Detect which cell encompasses the target text, then output its (X, Y) center coordinate. 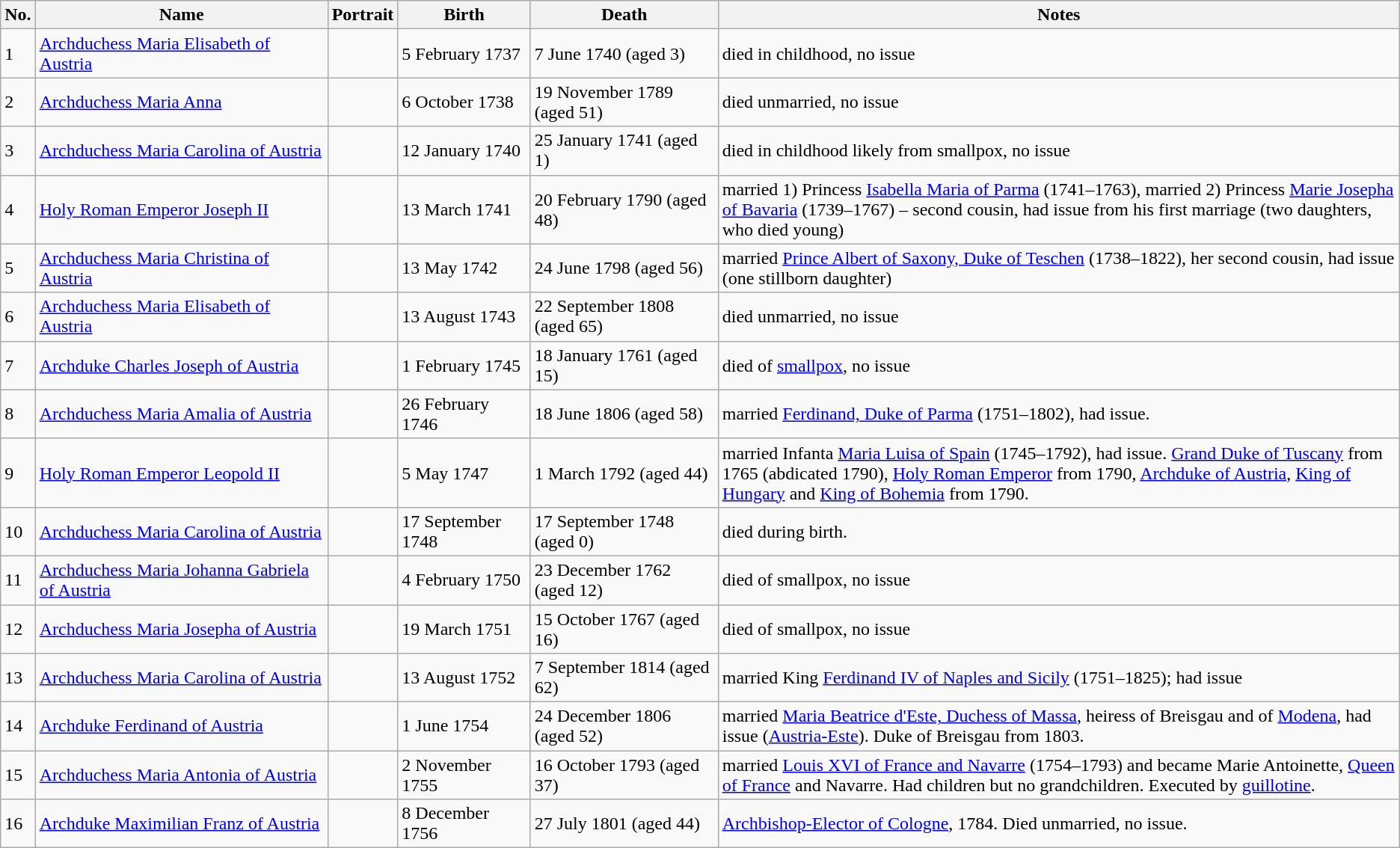
Birth (464, 15)
Holy Roman Emperor Leopold II (181, 473)
19 March 1751 (464, 628)
26 February 1746 (464, 414)
7 September 1814 (aged 62) (624, 678)
5 May 1747 (464, 473)
11 (18, 580)
13 May 1742 (464, 268)
Name (181, 15)
1 March 1792 (aged 44) (624, 473)
27 July 1801 (aged 44) (624, 824)
Archduchess Maria Josepha of Austria (181, 628)
1 February 1745 (464, 365)
22 September 1808 (aged 65) (624, 317)
6 October 1738 (464, 102)
married King Ferdinand IV of Naples and Sicily (1751–1825); had issue (1059, 678)
Archduchess Maria Antonia of Austria (181, 775)
24 June 1798 (aged 56) (624, 268)
4 February 1750 (464, 580)
5 (18, 268)
Archduchess Maria Anna (181, 102)
12 (18, 628)
15 October 1767 (aged 16) (624, 628)
7 June 1740 (aged 3) (624, 54)
Death (624, 15)
Archduchess Maria Amalia of Austria (181, 414)
Archduchess Maria Johanna Gabriela of Austria (181, 580)
24 December 1806 (aged 52) (624, 727)
6 (18, 317)
1 June 1754 (464, 727)
13 August 1743 (464, 317)
18 June 1806 (aged 58) (624, 414)
Archduke Maximilian Franz of Austria (181, 824)
10 (18, 531)
Archduchess Maria Christina of Austria (181, 268)
13 August 1752 (464, 678)
Archbishop-Elector of Cologne, 1784. Died unmarried, no issue. (1059, 824)
Holy Roman Emperor Joseph II (181, 209)
3 (18, 151)
19 November 1789 (aged 51) (624, 102)
15 (18, 775)
17 September 1748 (464, 531)
8 (18, 414)
4 (18, 209)
married Prince Albert of Saxony, Duke of Teschen (1738–1822), her second cousin, had issue (one stillborn daughter) (1059, 268)
died in childhood, no issue (1059, 54)
Portrait (363, 15)
married Maria Beatrice d'Este, Duchess of Massa, heiress of Breisgau and of Modena, had issue (Austria-Este). Duke of Breisgau from 1803. (1059, 727)
Archduke Ferdinand of Austria (181, 727)
died during birth. (1059, 531)
13 (18, 678)
16 October 1793 (aged 37) (624, 775)
married Ferdinand, Duke of Parma (1751–1802), had issue. (1059, 414)
Archduke Charles Joseph of Austria (181, 365)
18 January 1761 (aged 15) (624, 365)
1 (18, 54)
Notes (1059, 15)
No. (18, 15)
17 September 1748 (aged 0) (624, 531)
20 February 1790 (aged 48) (624, 209)
7 (18, 365)
9 (18, 473)
23 December 1762 (aged 12) (624, 580)
8 December 1756 (464, 824)
2 November 1755 (464, 775)
16 (18, 824)
2 (18, 102)
14 (18, 727)
5 February 1737 (464, 54)
died in childhood likely from smallpox, no issue (1059, 151)
25 January 1741 (aged 1) (624, 151)
13 March 1741 (464, 209)
12 January 1740 (464, 151)
